Provide the (x, y) coordinate of the cell's center where the given text is located.  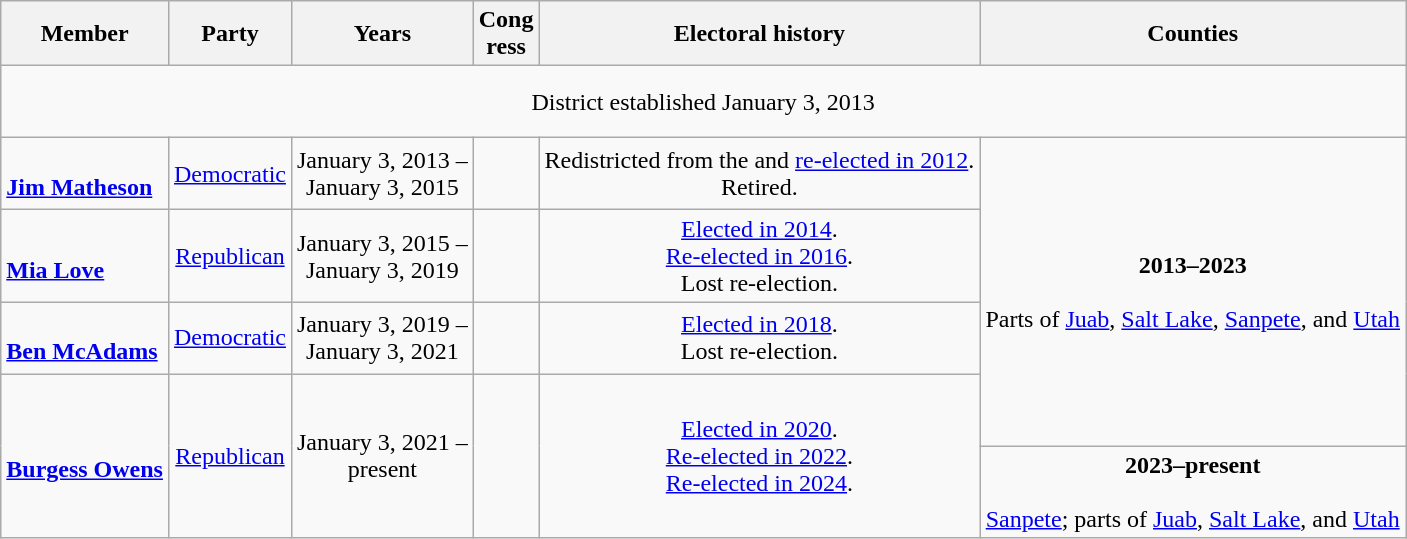
January 3, 2019 –January 3, 2021 (382, 338)
Mia Love (85, 256)
Counties (1193, 34)
Burgess Owens (85, 456)
Member (85, 34)
2023–presentSanpete; parts of Juab, Salt Lake, and Utah (1193, 492)
Elected in 2020.Re-elected in 2022.Re-elected in 2024. (760, 456)
January 3, 2021 –present (382, 456)
January 3, 2015 –January 3, 2019 (382, 256)
Electoral history (760, 34)
Jim Matheson (85, 174)
Congress (506, 34)
2013–2023Parts of Juab, Salt Lake, Sanpete, and Utah (1193, 292)
Party (230, 34)
District established January 3, 2013 (704, 102)
Elected in 2014.Re-elected in 2016.Lost re-election. (760, 256)
Elected in 2018.Lost re-election. (760, 338)
Ben McAdams (85, 338)
Redistricted from the and re-elected in 2012.Retired. (760, 174)
Years (382, 34)
January 3, 2013 –January 3, 2015 (382, 174)
